Locate the cell with the specified text and output its [X, Y] center coordinate. 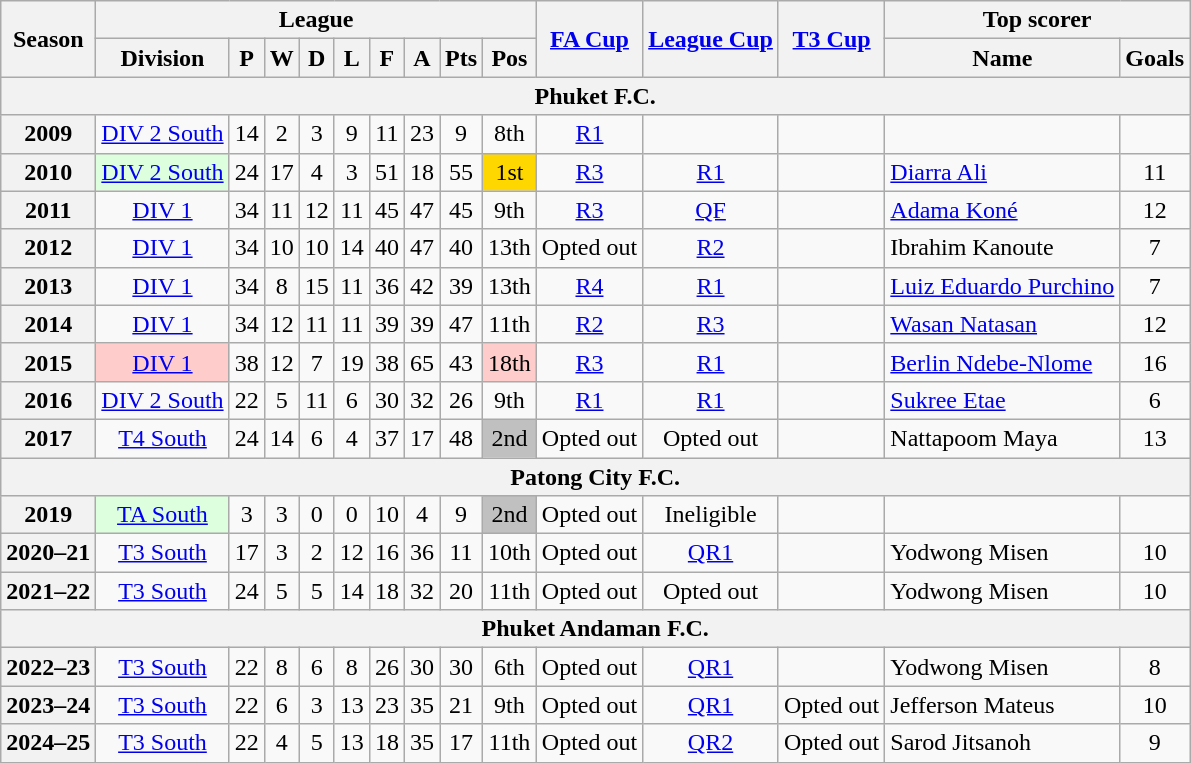
37 [386, 438]
Name [1002, 58]
6th [510, 667]
2011 [48, 210]
A [422, 58]
FA Cup [589, 39]
Diarra Ali [1002, 172]
League [316, 20]
Adama Koné [1002, 210]
2019 [48, 515]
43 [462, 362]
Berlin Ndebe-Nlome [1002, 362]
2023–24 [48, 705]
QR2 [711, 743]
2010 [48, 172]
2009 [48, 134]
Season [48, 39]
18th [510, 362]
L [352, 58]
21 [462, 705]
Pts [462, 58]
65 [422, 362]
1st [510, 172]
Patong City F.C. [596, 477]
T3 Cup [831, 39]
2015 [48, 362]
Wasan Natasan [1002, 324]
F [386, 58]
2021–22 [48, 591]
20 [462, 591]
Pos [510, 58]
19 [352, 362]
2024–25 [48, 743]
2012 [48, 248]
42 [422, 286]
D [316, 58]
15 [316, 286]
55 [462, 172]
Jefferson Mateus [1002, 705]
2017 [48, 438]
P [246, 58]
Goals [1155, 58]
Phuket Andaman F.C. [596, 629]
Sarod Jitsanoh [1002, 743]
Top scorer [1038, 20]
48 [462, 438]
Nattapoom Maya [1002, 438]
Division [162, 58]
W [282, 58]
2020–21 [48, 553]
Sukree Etae [1002, 400]
2013 [48, 286]
R4 [589, 286]
Luiz Eduardo Purchino [1002, 286]
TA South [162, 515]
2022–23 [48, 667]
2014 [48, 324]
QF [711, 210]
Phuket F.C. [596, 96]
10th [510, 553]
T4 South [162, 438]
51 [386, 172]
2016 [48, 400]
Ineligible [711, 515]
Ibrahim Kanoute [1002, 248]
League Cup [711, 39]
8th [510, 134]
